Extract the [X, Y] coordinate from the center of the cell holding the provided text.  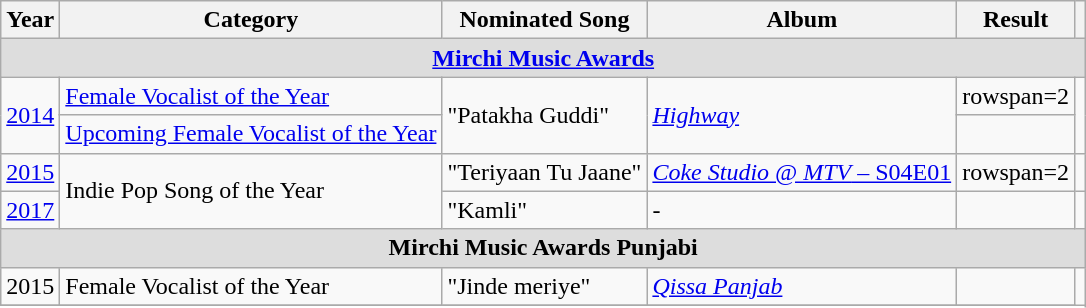
Album [802, 20]
Qissa Panjab [802, 286]
Category [251, 20]
Mirchi Music Awards [544, 58]
Result [1016, 20]
"Teriyaan Tu Jaane" [544, 172]
Highway [802, 115]
2014 [30, 115]
Nominated Song [544, 20]
"Kamli" [544, 210]
- [802, 210]
"Patakha Guddi" [544, 115]
Upcoming Female Vocalist of the Year [251, 134]
"Jinde meriye" [544, 286]
2017 [30, 210]
Coke Studio @ MTV – S04E01 [802, 172]
Year [30, 20]
Indie Pop Song of the Year [251, 191]
Mirchi Music Awards Punjabi [544, 248]
